Locate the cell with the specified text and output its (x, y) center coordinate. 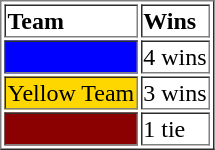
Wins (174, 20)
3 wins (174, 92)
Yellow Team (70, 92)
1 tie (174, 128)
Team (70, 20)
4 wins (174, 56)
